Extract the [X, Y] coordinate from the center of the cell holding the provided text.  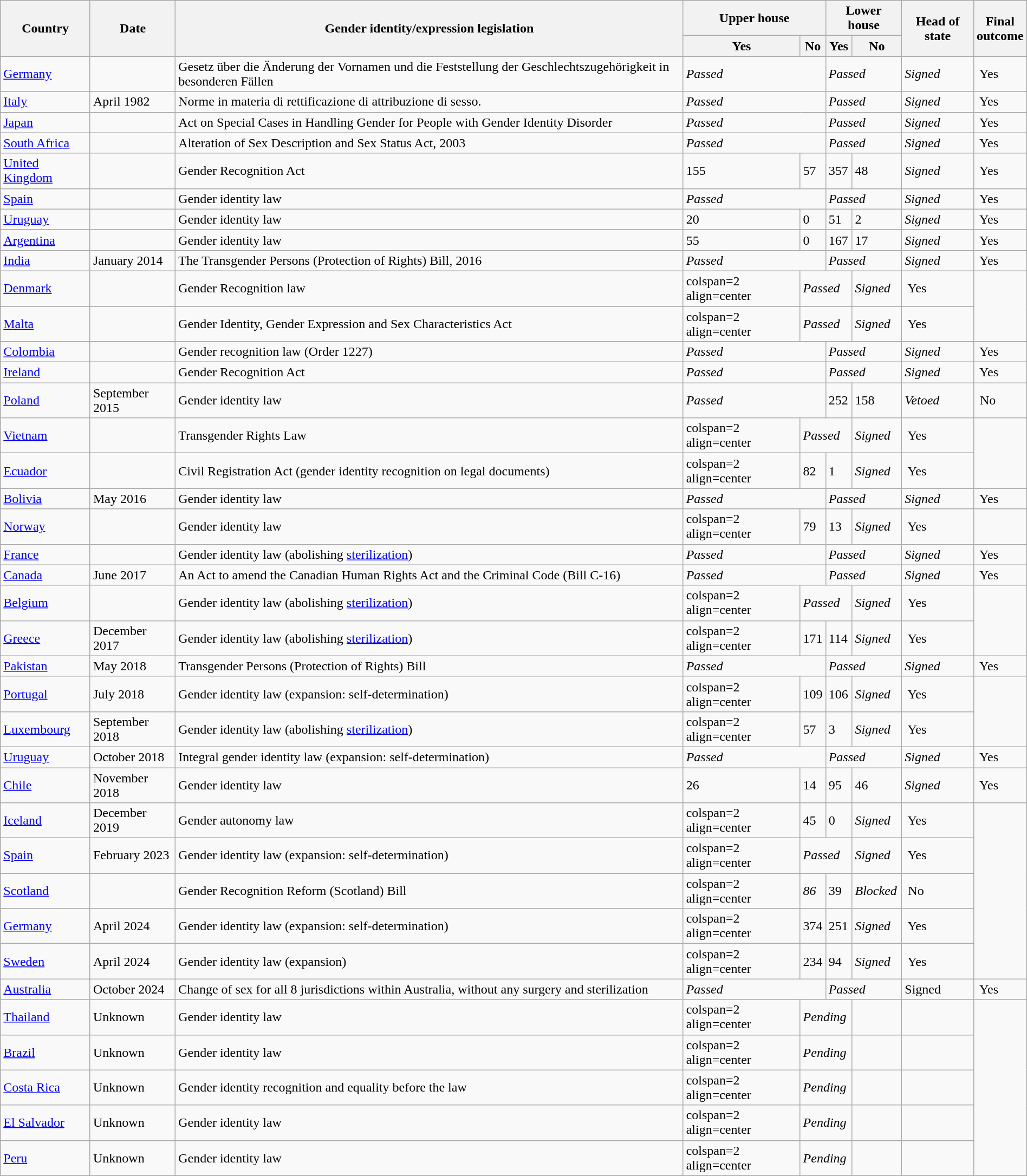
Bolivia [45, 499]
Costa Rica [45, 1087]
Greece [45, 638]
Vetoed [938, 401]
45 [812, 821]
May 2018 [132, 666]
South Africa [45, 143]
2 [877, 219]
Chile [45, 785]
Poland [45, 401]
95 [838, 785]
14 [812, 785]
Iceland [45, 821]
Blocked [877, 891]
February 2023 [132, 855]
Australia [45, 989]
Brazil [45, 1053]
Gender recognition law (Order 1227) [429, 352]
Ecuador [45, 471]
357 [838, 171]
Gender identity/expression legislation [429, 28]
Gender identity law (expansion) [429, 962]
Transgender Rights Law [429, 435]
Thailand [45, 1017]
Gender Recognition Reform (Scotland) Bill [429, 891]
251 [838, 926]
Gender identity recognition and equality before the law [429, 1087]
October 2018 [132, 757]
3 [838, 729]
106 [838, 694]
Head of state [938, 28]
Gesetz über die Änderung der Vornamen und die Feststellung der Geschlechtszugehörigkeit in besonderen Fällen [429, 74]
India [45, 260]
Country [45, 28]
374 [812, 926]
Luxembourg [45, 729]
Sweden [45, 962]
Lower house [863, 18]
Colombia [45, 352]
17 [877, 240]
May 2016 [132, 499]
El Salvador [45, 1123]
26 [742, 785]
252 [838, 401]
Gender autonomy law [429, 821]
Portugal [45, 694]
United Kingdom [45, 171]
Scotland [45, 891]
39 [838, 891]
December 2017 [132, 638]
Gender Recognition law [429, 288]
Pakistan [45, 666]
Belgium [45, 603]
Upper house [754, 18]
July 2018 [132, 694]
January 2014 [132, 260]
Change of sex for all 8 jurisdictions within Australia, without any surgery and sterilization [429, 989]
1 [838, 471]
171 [812, 638]
Gender Identity, Gender Expression and Sex Characteristics Act [429, 324]
Japan [45, 122]
Ireland [45, 373]
114 [838, 638]
94 [838, 962]
109 [812, 694]
86 [812, 891]
France [45, 554]
June 2017 [132, 575]
April 1982 [132, 102]
October 2024 [132, 989]
Finaloutcome [1000, 28]
Norway [45, 526]
November 2018 [132, 785]
79 [812, 526]
155 [742, 171]
Denmark [45, 288]
Argentina [45, 240]
234 [812, 962]
Act on Special Cases in Handling Gender for People with Gender Identity Disorder [429, 122]
48 [877, 171]
Vietnam [45, 435]
Peru [45, 1158]
158 [877, 401]
Alteration of Sex Description and Sex Status Act, 2003 [429, 143]
December 2019 [132, 821]
Malta [45, 324]
Integral gender identity law (expansion: self-determination) [429, 757]
167 [838, 240]
13 [838, 526]
September 2018 [132, 729]
Civil Registration Act (gender identity recognition on legal documents) [429, 471]
51 [838, 219]
20 [742, 219]
Norme in materia di rettificazione di attribuzione di sesso. [429, 102]
55 [742, 240]
The Transgender Persons (Protection of Rights) Bill, 2016 [429, 260]
82 [812, 471]
Italy [45, 102]
Canada [45, 575]
Date [132, 28]
September 2015 [132, 401]
46 [877, 785]
Transgender Persons (Protection of Rights) Bill [429, 666]
An Act to amend the Canadian Human Rights Act and the Criminal Code (Bill C-16) [429, 575]
